Provide the [X, Y] coordinate of the cell's center where the given text is located.  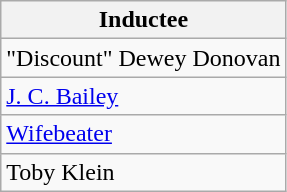
Toby Klein [144, 172]
Inductee [144, 20]
"Discount" Dewey Donovan [144, 58]
J. C. Bailey [144, 96]
Wifebeater [144, 134]
